Search for the cell housing the specified text and yield its [X, Y] center coordinate. 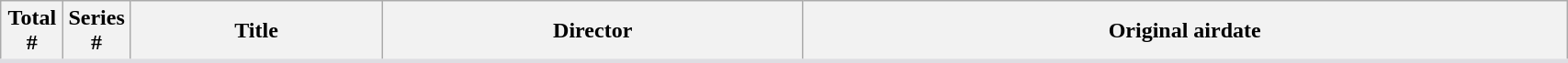
Series# [96, 31]
Total# [32, 31]
Director [593, 31]
Original airdate [1185, 31]
Title [255, 31]
